Return the (x, y) coordinate for the center point of the cell that contains the specified text.  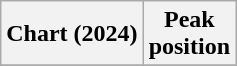
Peakposition (189, 34)
Chart (2024) (72, 34)
